From the cell containing the given text, extract its center point as (x, y) coordinate. 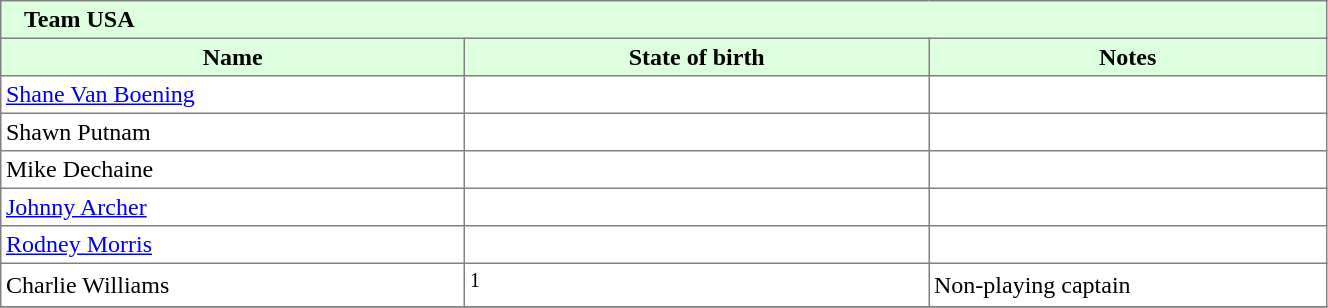
1 (697, 285)
Name (233, 57)
Johnny Archer (233, 207)
Shawn Putnam (233, 132)
Shane Van Boening (233, 95)
Charlie Williams (233, 285)
Team USA (664, 20)
Mike Dechaine (233, 170)
Notes (1128, 57)
State of birth (697, 57)
Rodney Morris (233, 245)
Non-playing captain (1128, 285)
